Output the [X, Y] coordinate of the center of the cell containing the given text.  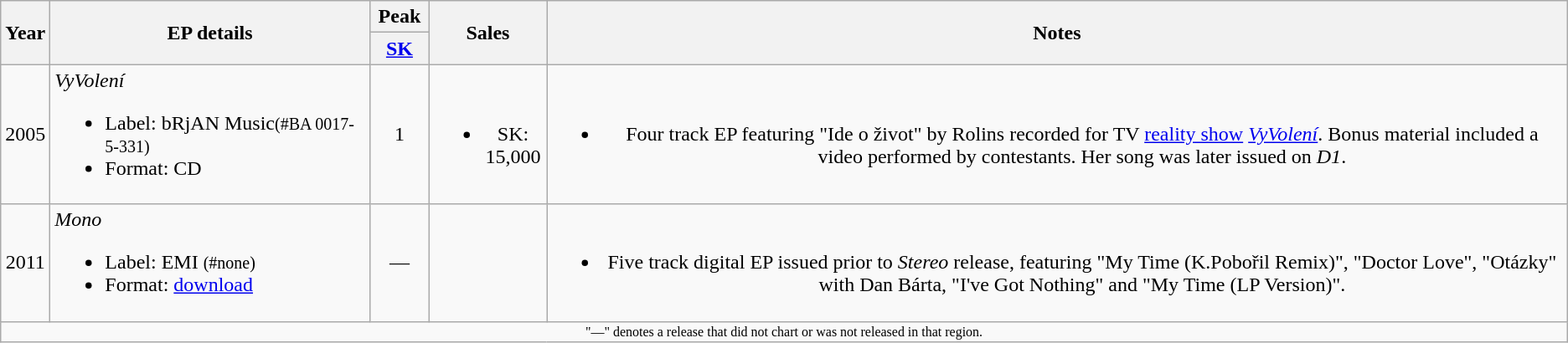
SK: 15,000 [487, 134]
"—" denotes a release that did not chart or was not released in that region. [784, 331]
Sales [487, 33]
Peak [399, 17]
SK [399, 49]
1 [399, 134]
— [399, 263]
Year [25, 33]
2011 [25, 263]
Notes [1057, 33]
2005 [25, 134]
VyVoleníLabel: bRjAN Music(#BA 0017-5-331)Format: CD [210, 134]
MonoLabel: EMI (#none)Format: download [210, 263]
EP details [210, 33]
